Detect which cell encompasses the target text, then output its [X, Y] center coordinate. 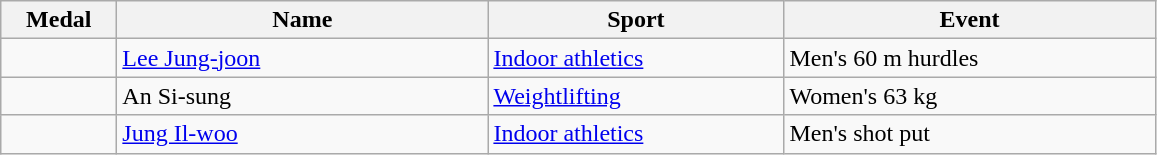
Weightlifting [636, 96]
Event [970, 20]
Lee Jung-joon [302, 58]
Jung Il-woo [302, 134]
Men's shot put [970, 134]
Women's 63 kg [970, 96]
Medal [59, 20]
An Si-sung [302, 96]
Men's 60 m hurdles [970, 58]
Sport [636, 20]
Name [302, 20]
